Extract the (X, Y) coordinate from the center of the cell holding the provided text.  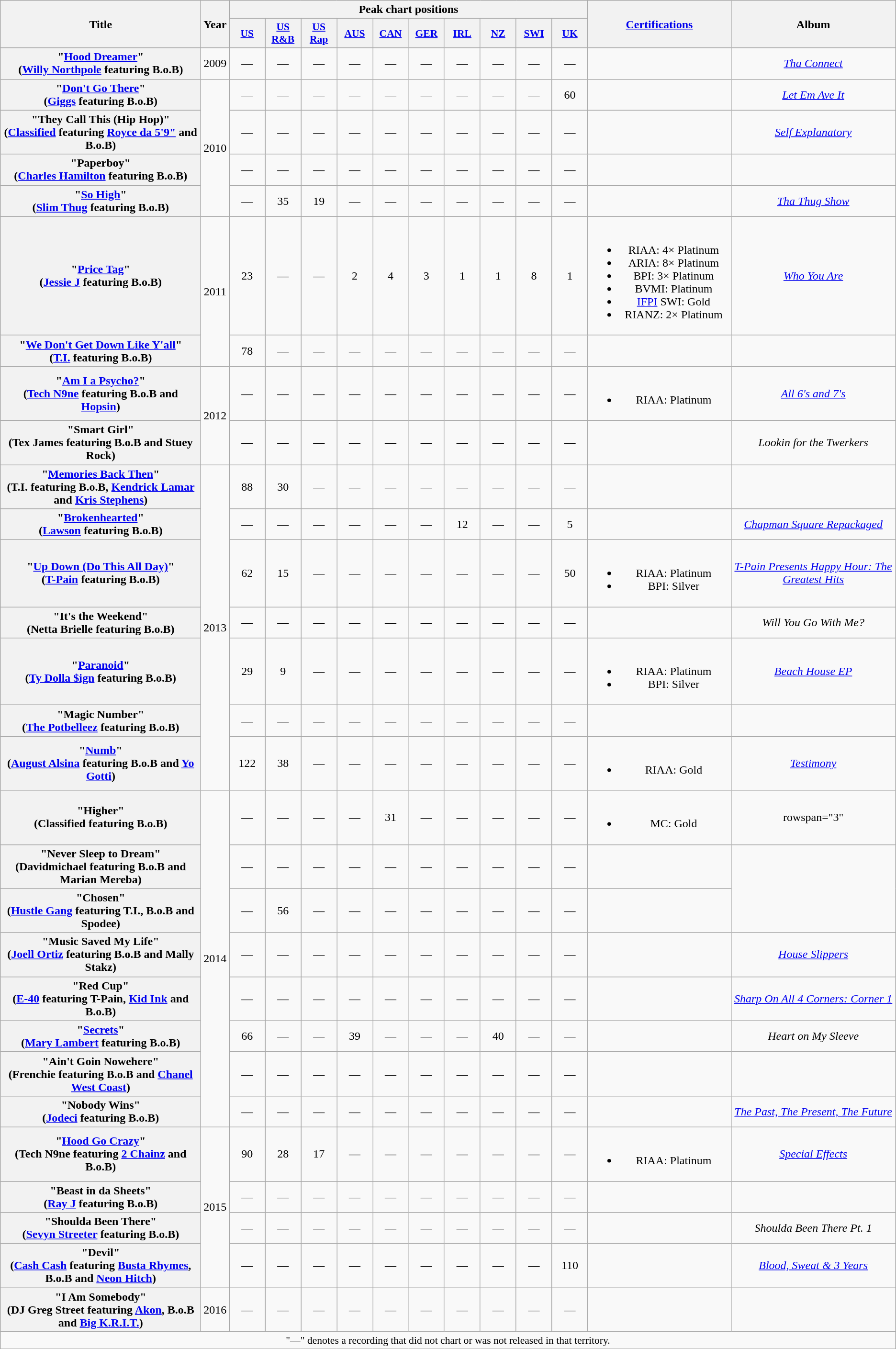
2014 (215, 959)
62 (247, 573)
"Memories Back Then"(T.I. featuring B.o.B, Kendrick Lamar and Kris Stephens) (101, 486)
"Am I a Psycho?" (Tech N9ne featuring B.o.B and Hopsin) (101, 393)
US (247, 34)
"Brokenhearted" (Lawson featuring B.o.B) (101, 525)
2012 (215, 416)
"Beast in da Sheets"(Ray J featuring B.o.B) (101, 1197)
Shoulda Been There Pt. 1 (813, 1228)
US R&B (283, 34)
Blood, Sweat & 3 Years (813, 1266)
CAN (391, 34)
AUS (355, 34)
50 (570, 573)
"Higher"(Classified featuring B.o.B) (101, 818)
2015 (215, 1207)
T-Pain Presents Happy Hour: The Greatest Hits (813, 573)
"Chosen"(Hustle Gang featuring T.I., B.o.B and Spodee) (101, 911)
"Devil"(Cash Cash featuring Busta Rhymes, B.o.B and Neon Hitch) (101, 1266)
House Slippers (813, 955)
rowspan="3" (813, 818)
"Smart Girl"(Tex James featuring B.o.B and Stuey Rock) (101, 442)
NZ (498, 34)
"Music Saved My Life"(Joell Ortiz featuring B.o.B and Mally Stakz) (101, 955)
2011 (215, 291)
"Shoulda Been There"(Sevyn Streeter featuring B.o.B) (101, 1228)
19 (319, 201)
3 (426, 276)
SWI (534, 34)
Beach House EP (813, 672)
"So High" (Slim Thug featuring B.o.B) (101, 201)
Album (813, 24)
35 (283, 201)
5 (570, 525)
"Paperboy"(Charles Hamilton featuring B.o.B) (101, 169)
9 (283, 672)
2010 (215, 147)
Will You Go With Me? (813, 622)
56 (283, 911)
"I Am Somebody"(DJ Greg Street featuring Akon, B.o.B and Big K.R.I.T.) (101, 1310)
110 (570, 1266)
2016 (215, 1310)
"It's the Weekend"(Netta Brielle featuring B.o.B) (101, 622)
2009 (215, 63)
"Don't Go There" (Giggs featuring B.o.B) (101, 95)
40 (498, 1036)
"Never Sleep to Dream"(Davidmichael featuring B.o.B and Marian Mereba) (101, 866)
MC: Gold (660, 818)
Year (215, 24)
RIAA: Gold (660, 763)
8 (534, 276)
Let Em Ave It (813, 95)
GER (426, 34)
"—" denotes a recording that did not chart or was not released in that territory. (448, 1340)
29 (247, 672)
88 (247, 486)
Sharp On All 4 Corners: Corner 1 (813, 999)
17 (319, 1154)
"Price Tag"(Jessie J featuring B.o.B) (101, 276)
28 (283, 1154)
"Paranoid"(Ty Dolla $ign featuring B.o.B) (101, 672)
Self Explanatory (813, 132)
78 (247, 350)
Tha Connect (813, 63)
15 (283, 573)
4 (391, 276)
66 (247, 1036)
31 (391, 818)
Certifications (660, 24)
Heart on My Sleeve (813, 1036)
122 (247, 763)
"Hood Go Crazy"(Tech N9ne featuring 2 Chainz and B.o.B) (101, 1154)
"Up Down (Do This All Day)"(T-Pain featuring B.o.B) (101, 573)
US Rap (319, 34)
"Hood Dreamer" (Willy Northpole featuring B.o.B) (101, 63)
90 (247, 1154)
"We Don't Get Down Like Y'all"(T.I. featuring B.o.B) (101, 350)
"Magic Number"(The Potbelleez featuring B.o.B) (101, 721)
Tha Thug Show (813, 201)
12 (462, 525)
30 (283, 486)
"Numb"(August Alsina featuring B.o.B and Yo Gotti) (101, 763)
38 (283, 763)
RIAA: 4× Platinum ARIA: 8× PlatinumBPI: 3× PlatinumBVMI: PlatinumIFPI SWI: GoldRIANZ: 2× Platinum (660, 276)
UK (570, 34)
"Secrets"(Mary Lambert featuring B.o.B) (101, 1036)
Lookin for the Twerkers (813, 442)
Special Effects (813, 1154)
"Ain't Goin Nowehere"(Frenchie featuring B.o.B and Chanel West Coast) (101, 1074)
Peak chart positions (409, 10)
"Red Cup"(E-40 featuring T-Pain, Kid Ink and B.o.B) (101, 999)
23 (247, 276)
Title (101, 24)
Who You Are (813, 276)
"Nobody Wins"(Jodeci featuring B.o.B) (101, 1112)
2013 (215, 627)
Testimony (813, 763)
2 (355, 276)
39 (355, 1036)
"They Call This (Hip Hop)" (Classified featuring Royce da 5'9" and B.o.B) (101, 132)
Chapman Square Repackaged (813, 525)
IRL (462, 34)
All 6's and 7's (813, 393)
60 (570, 95)
The Past, The Present, The Future (813, 1112)
